Extract the (x, y) coordinate from the center of the cell holding the provided text.  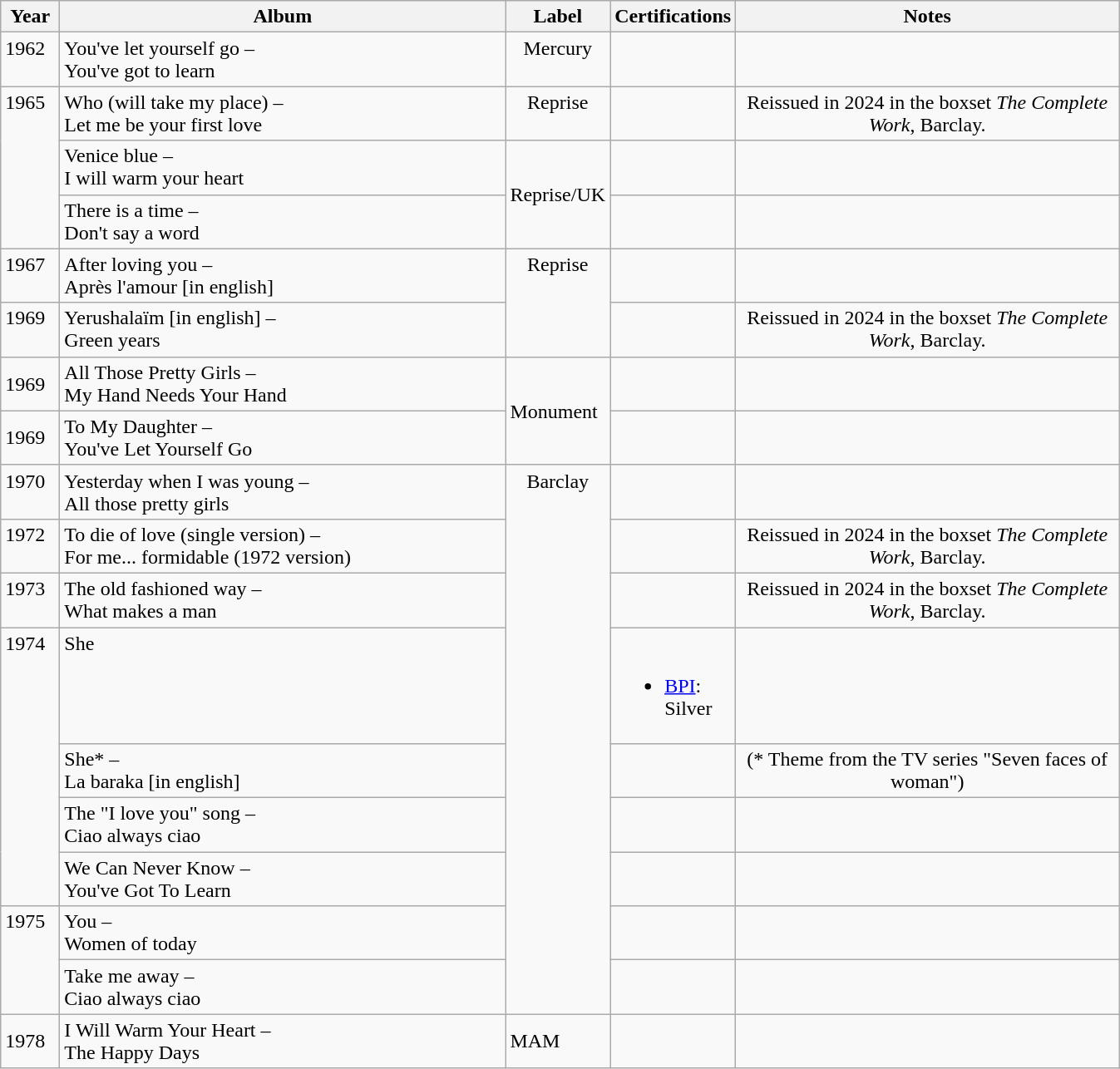
Venice blue –I will warm your heart (283, 168)
1972 (30, 545)
You've let yourself go –You've got to learn (283, 60)
The "I love you" song –Ciao always ciao (283, 825)
1974 (30, 766)
I Will Warm Your Heart –The Happy Days (283, 1041)
She (283, 685)
After loving you –Après l'amour [in english] (283, 276)
To die of love (single version) –For me... formidable (1972 version) (283, 545)
Yerushalaïm [in english] –Green years (283, 329)
1973 (30, 600)
Notes (928, 17)
Label (558, 17)
Album (283, 17)
Mercury (558, 60)
(* Theme from the TV series "Seven faces of woman") (928, 771)
Take me away –Ciao always ciao (283, 988)
We Can Never Know –You've Got To Learn (283, 879)
Monument (558, 411)
There is a time –Don't say a word (283, 221)
1970 (30, 492)
All Those Pretty Girls –My Hand Needs Your Hand (283, 384)
Reprise/UK (558, 195)
BPI: Silver (673, 685)
1962 (30, 60)
Yesterday when I was young –All those pretty girls (283, 492)
1978 (30, 1041)
Who (will take my place) –Let me be your first love (283, 113)
Barclay (558, 740)
1975 (30, 960)
1967 (30, 276)
She* –La baraka [in english] (283, 771)
Certifications (673, 17)
MAM (558, 1041)
To My Daughter –You've Let Yourself Go (283, 437)
You –Women of today (283, 933)
The old fashioned way –What makes a man (283, 600)
Year (30, 17)
1965 (30, 168)
